Determine the (X, Y) coordinate at the center of the cell enclosing the given text.  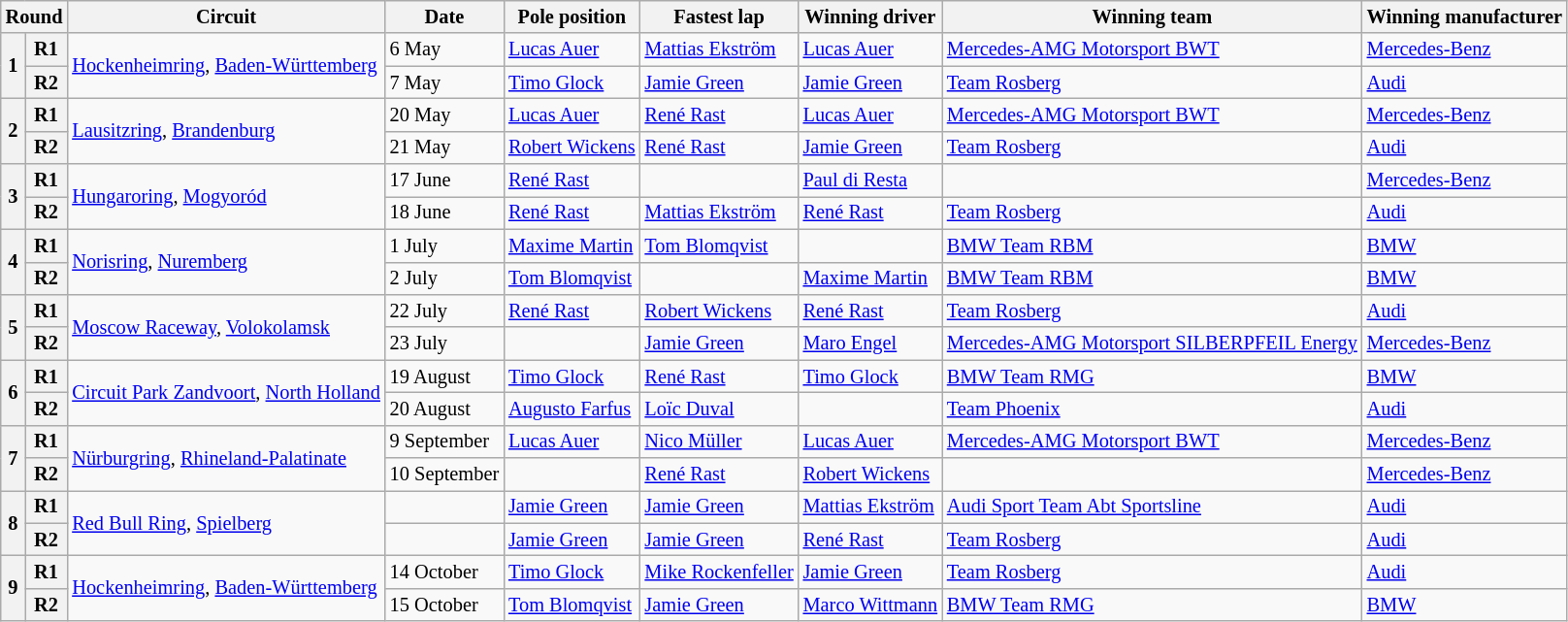
Team Phoenix (1153, 409)
6 May (444, 49)
18 June (444, 213)
2 July (444, 278)
15 October (444, 605)
Loïc Duval (720, 409)
Pole position (572, 16)
20 May (444, 115)
Nico Müller (720, 442)
Circuit Park Zandvoort, North Holland (225, 392)
2 (14, 130)
Round (35, 16)
Circuit (225, 16)
3 (14, 196)
8 (14, 522)
Augusto Farfus (572, 409)
21 May (444, 147)
22 July (444, 311)
Lausitzring, Brandenburg (225, 130)
Paul di Resta (870, 180)
14 October (444, 572)
6 (14, 392)
4 (14, 262)
9 (14, 588)
Fastest lap (720, 16)
Red Bull Ring, Spielberg (225, 522)
23 July (444, 344)
10 September (444, 475)
7 May (444, 82)
17 June (444, 180)
Mike Rockenfeller (720, 572)
Nürburgring, Rhineland-Palatinate (225, 458)
20 August (444, 409)
Marco Wittmann (870, 605)
Winning team (1153, 16)
Winning manufacturer (1465, 16)
Winning driver (870, 16)
19 August (444, 376)
Hungaroring, Mogyoród (225, 196)
1 July (444, 246)
Date (444, 16)
1 (14, 66)
7 (14, 458)
Moscow Raceway, Volokolamsk (225, 326)
Norisring, Nuremberg (225, 262)
5 (14, 326)
9 September (444, 442)
Audi Sport Team Abt Sportsline (1153, 507)
Maro Engel (870, 344)
Mercedes-AMG Motorsport SILBERPFEIL Energy (1153, 344)
